Scan for the cell matching the given text and deliver its [x, y] coordinate at center. 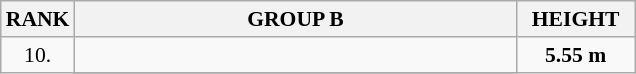
GROUP B [295, 19]
HEIGHT [576, 19]
10. [38, 55]
5.55 m [576, 55]
RANK [38, 19]
